Capture the cell that displays the provided text and extract its (X, Y) central coordinate. 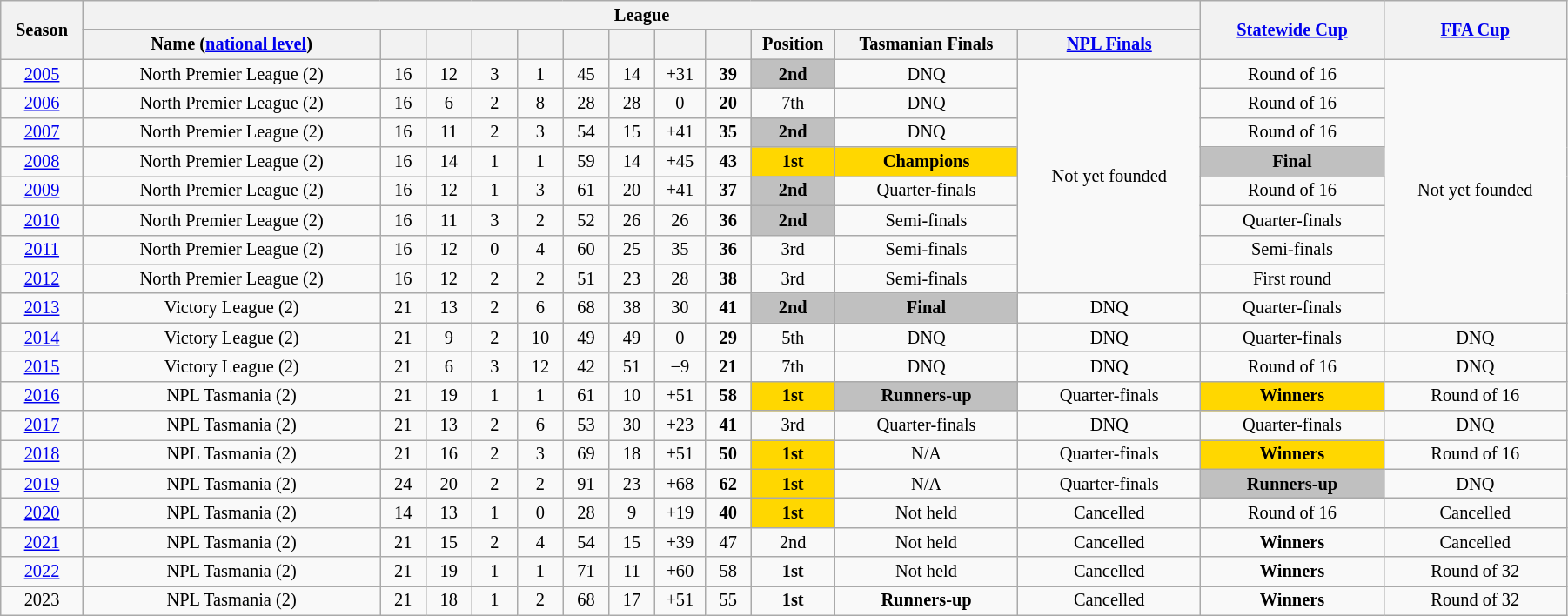
+39 (680, 542)
2014 (42, 338)
2018 (42, 454)
FFA Cup (1475, 30)
39 (727, 74)
45 (586, 74)
2013 (42, 308)
Position (793, 44)
+23 (680, 425)
2011 (42, 250)
+68 (680, 484)
8 (541, 103)
47 (727, 542)
2016 (42, 396)
62 (727, 484)
24 (404, 484)
2009 (42, 191)
+31 (680, 74)
25 (632, 250)
Season (42, 30)
2022 (42, 572)
2017 (42, 425)
17 (632, 600)
League (642, 15)
2010 (42, 220)
40 (727, 512)
2006 (42, 103)
2008 (42, 162)
91 (586, 484)
Tasmanian Finals (926, 44)
+60 (680, 572)
2020 (42, 512)
Champions (926, 162)
60 (586, 250)
71 (586, 572)
53 (586, 425)
First round (1292, 278)
52 (586, 220)
−9 (680, 366)
+19 (680, 512)
37 (727, 191)
2021 (42, 542)
2012 (42, 278)
5th (793, 338)
NPL Finals (1109, 44)
2015 (42, 366)
Statewide Cup (1292, 30)
2005 (42, 74)
29 (727, 338)
55 (727, 600)
69 (586, 454)
+45 (680, 162)
2019 (42, 484)
2007 (42, 132)
Name (national level) (231, 44)
42 (586, 366)
59 (586, 162)
2023 (42, 600)
50 (727, 454)
43 (727, 162)
